Scan for the cell matching the given text and deliver its (X, Y) coordinate at center. 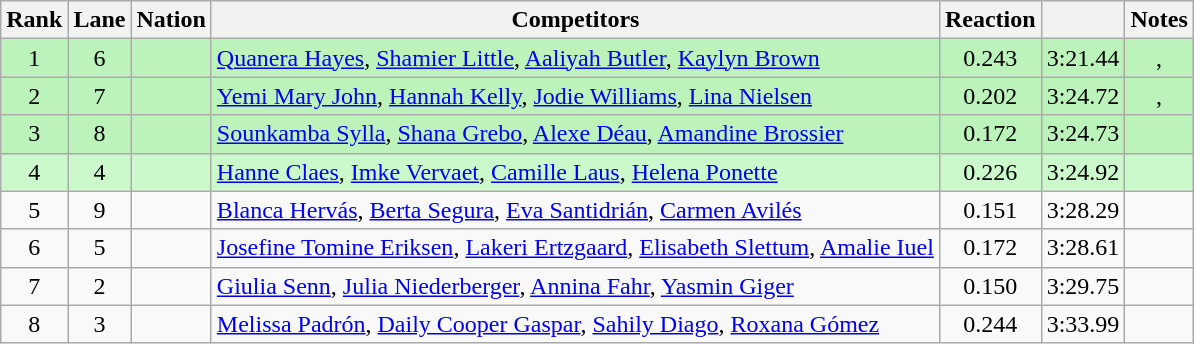
Melissa Padrón, Daily Cooper Gaspar, Sahily Diago, Roxana Gómez (575, 324)
0.150 (990, 286)
Josefine Tomine Eriksen, Lakeri Ertzgaard, Elisabeth Slettum, Amalie Iuel (575, 248)
Yemi Mary John, Hannah Kelly, Jodie Williams, Lina Nielsen (575, 96)
0.243 (990, 58)
Notes (1159, 20)
1 (34, 58)
3:28.61 (1083, 248)
3:29.75 (1083, 286)
0.151 (990, 210)
0.226 (990, 172)
Sounkamba Sylla, Shana Grebo, Alexe Déau, Amandine Brossier (575, 134)
3:21.44 (1083, 58)
Quanera Hayes, Shamier Little, Aaliyah Butler, Kaylyn Brown (575, 58)
Giulia Senn, Julia Niederberger, Annina Fahr, Yasmin Giger (575, 286)
0.202 (990, 96)
Reaction (990, 20)
Hanne Claes, Imke Vervaet, Camille Laus, Helena Ponette (575, 172)
Nation (171, 20)
3:24.72 (1083, 96)
Blanca Hervás, Berta Segura, Eva Santidrián, Carmen Avilés (575, 210)
3:28.29 (1083, 210)
3:24.73 (1083, 134)
Rank (34, 20)
9 (100, 210)
3:33.99 (1083, 324)
3:24.92 (1083, 172)
Competitors (575, 20)
0.244 (990, 324)
Lane (100, 20)
